Pinpoint the cell where the given text exists, returning its (X, Y) midpoint coordinate. 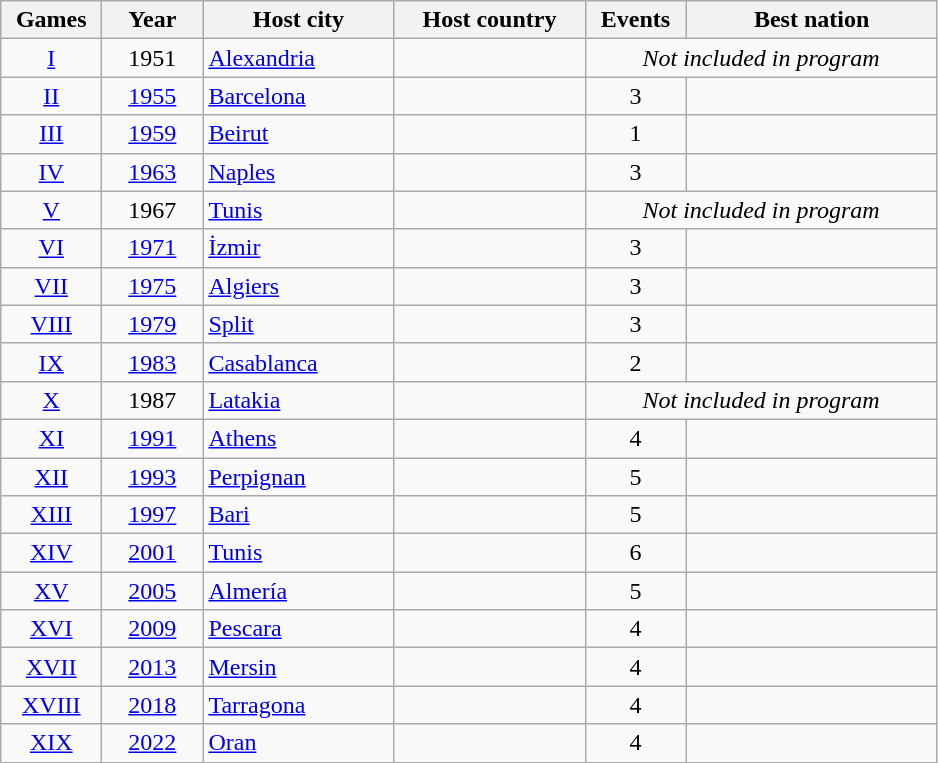
V (52, 210)
2001 (152, 553)
XIII (52, 515)
Barcelona (298, 96)
1991 (152, 438)
6 (636, 553)
XII (52, 477)
İzmir (298, 248)
Bari (298, 515)
2022 (152, 743)
IX (52, 362)
1979 (152, 324)
XVIII (52, 705)
XV (52, 591)
II (52, 96)
1971 (152, 248)
VII (52, 286)
XIX (52, 743)
Athens (298, 438)
VI (52, 248)
2005 (152, 591)
XI (52, 438)
Split (298, 324)
Mersin (298, 667)
Year (152, 20)
Events (636, 20)
1 (636, 134)
1975 (152, 286)
Algiers (298, 286)
2009 (152, 629)
2018 (152, 705)
Naples (298, 172)
Perpignan (298, 477)
Latakia (298, 400)
IV (52, 172)
Alexandria (298, 58)
Oran (298, 743)
I (52, 58)
1951 (152, 58)
2013 (152, 667)
Tarragona (298, 705)
1955 (152, 96)
1997 (152, 515)
Host country (490, 20)
XIV (52, 553)
Almería (298, 591)
1987 (152, 400)
Games (52, 20)
Casablanca (298, 362)
1983 (152, 362)
X (52, 400)
III (52, 134)
1967 (152, 210)
Pescara (298, 629)
VIII (52, 324)
1993 (152, 477)
Best nation (812, 20)
XVII (52, 667)
Beirut (298, 134)
Host city (298, 20)
1963 (152, 172)
2 (636, 362)
XVI (52, 629)
1959 (152, 134)
